Return [x, y] of the center of cell containing provided text 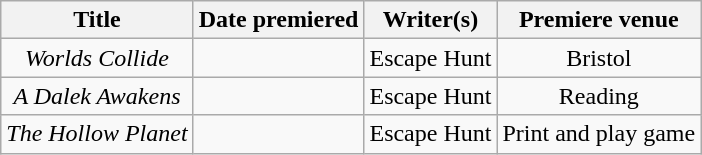
Print and play game [599, 134]
Worlds Collide [97, 58]
Bristol [599, 58]
Premiere venue [599, 20]
Title [97, 20]
Writer(s) [430, 20]
A Dalek Awakens [97, 96]
Date premiered [278, 20]
Reading [599, 96]
The Hollow Planet [97, 134]
